Pinpoint the cell where the given text exists, returning its [x, y] midpoint coordinate. 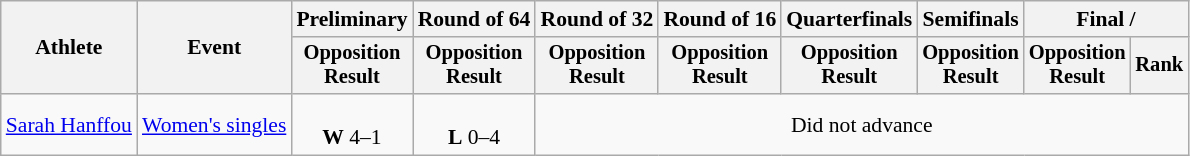
Preliminary [352, 19]
Quarterfinals [849, 19]
Round of 32 [596, 19]
L 0–4 [474, 124]
Semifinals [970, 19]
Event [214, 48]
Round of 64 [474, 19]
Athlete [69, 48]
Rank [1159, 66]
Women's singles [214, 124]
W 4–1 [352, 124]
Final / [1106, 19]
Did not advance [862, 124]
Sarah Hanffou [69, 124]
Round of 16 [720, 19]
